Identify which cell holds the provided text, then report its (X, Y) central coordinate. 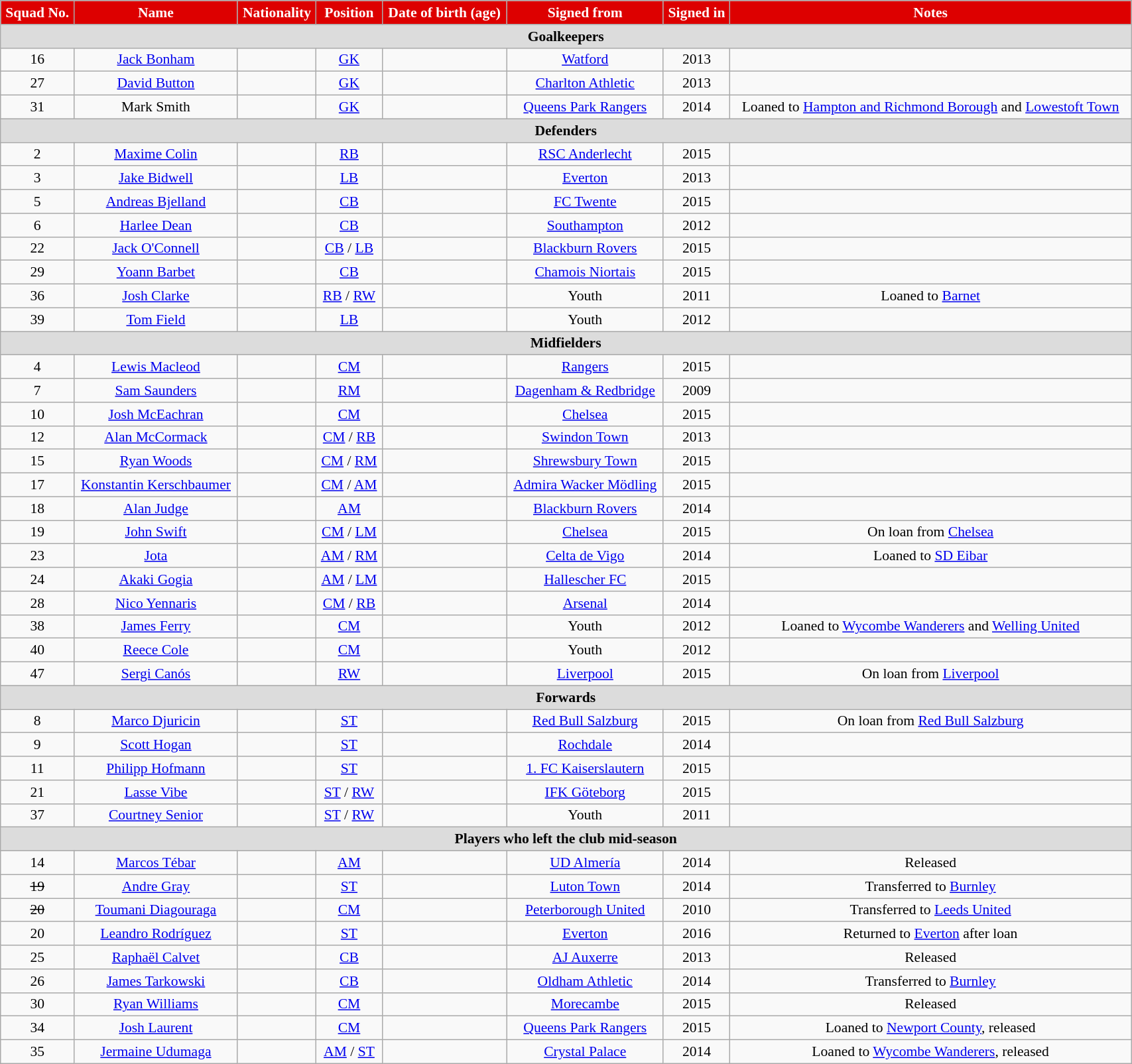
23 (37, 556)
29 (37, 272)
Leandro Rodríguez (157, 934)
Lewis Macleod (157, 367)
Philipp Hofmann (157, 768)
Jack Bonham (157, 60)
4 (37, 367)
Charlton Athletic (585, 84)
Jack O'Connell (157, 249)
Harlee Dean (157, 225)
15 (37, 461)
30 (37, 1004)
Marco Djuricin (157, 721)
Arsenal (585, 603)
Sam Saunders (157, 390)
Southampton (585, 225)
Date of birth (age) (444, 13)
38 (37, 626)
On loan from Red Bull Salzburg (931, 721)
IFK Göteborg (585, 792)
Josh McEachran (157, 414)
Morecambe (585, 1004)
24 (37, 579)
AM / RM (349, 556)
31 (37, 107)
Rangers (585, 367)
2010 (696, 910)
Ryan Woods (157, 461)
Toumani Diagouraga (157, 910)
Lasse Vibe (157, 792)
28 (37, 603)
Chamois Niortais (585, 272)
Ryan Williams (157, 1004)
Luton Town (585, 886)
36 (37, 296)
RSC Anderlecht (585, 154)
40 (37, 650)
UD Almería (585, 863)
11 (37, 768)
Signed in (696, 13)
Returned to Everton after loan (931, 934)
RB / RW (349, 296)
CM / RM (349, 461)
Courtney Senior (157, 815)
Josh Clarke (157, 296)
Shrewsbury Town (585, 461)
AM / LM (349, 579)
Yoann Barbet (157, 272)
Raphaël Calvet (157, 957)
CM / LM (349, 532)
Admira Wacker Mödling (585, 485)
18 (37, 508)
6 (37, 225)
CB / LB (349, 249)
On loan from Chelsea (931, 532)
2 (37, 154)
Watford (585, 60)
Jermaine Udumaga (157, 1052)
Akaki Gogia (157, 579)
James Tarkowski (157, 981)
Loaned to Newport County, released (931, 1028)
Signed from (585, 13)
35 (37, 1052)
Squad No. (37, 13)
Hallescher FC (585, 579)
5 (37, 202)
47 (37, 674)
Goalkeepers (566, 36)
39 (37, 320)
8 (37, 721)
Nico Yennaris (157, 603)
Rochdale (585, 745)
Reece Cole (157, 650)
Loaned to SD Eibar (931, 556)
34 (37, 1028)
AJ Auxerre (585, 957)
Oldham Athletic (585, 981)
16 (37, 60)
Notes (931, 13)
Loaned to Hampton and Richmond Borough and Lowestoft Town (931, 107)
Midfielders (566, 343)
2009 (696, 390)
CM / AM (349, 485)
Alan McCormack (157, 438)
Alan Judge (157, 508)
26 (37, 981)
Maxime Colin (157, 154)
Tom Field (157, 320)
FC Twente (585, 202)
Josh Laurent (157, 1028)
21 (37, 792)
14 (37, 863)
RM (349, 390)
Position (349, 13)
James Ferry (157, 626)
Andreas Bjelland (157, 202)
22 (37, 249)
25 (37, 957)
27 (37, 84)
Dagenham & Redbridge (585, 390)
Players who left the club mid-season (566, 839)
Peterborough United (585, 910)
Jake Bidwell (157, 178)
12 (37, 438)
RB (349, 154)
Loaned to Wycombe Wanderers, released (931, 1052)
17 (37, 485)
Forwards (566, 697)
John Swift (157, 532)
2016 (696, 934)
Scott Hogan (157, 745)
3 (37, 178)
Loaned to Wycombe Wanderers and Welling United (931, 626)
Marcos Tébar (157, 863)
Red Bull Salzburg (585, 721)
Konstantin Kerschbaumer (157, 485)
RW (349, 674)
7 (37, 390)
Name (157, 13)
10 (37, 414)
Mark Smith (157, 107)
David Button (157, 84)
Nationality (277, 13)
On loan from Liverpool (931, 674)
AM / ST (349, 1052)
Liverpool (585, 674)
Andre Gray (157, 886)
Jota (157, 556)
Sergi Canós (157, 674)
1. FC Kaiserslautern (585, 768)
Transferred to Leeds United (931, 910)
Loaned to Barnet (931, 296)
Swindon Town (585, 438)
Crystal Palace (585, 1052)
9 (37, 745)
Celta de Vigo (585, 556)
Defenders (566, 131)
37 (37, 815)
